Detect which cell encompasses the target text, then output its (X, Y) center coordinate. 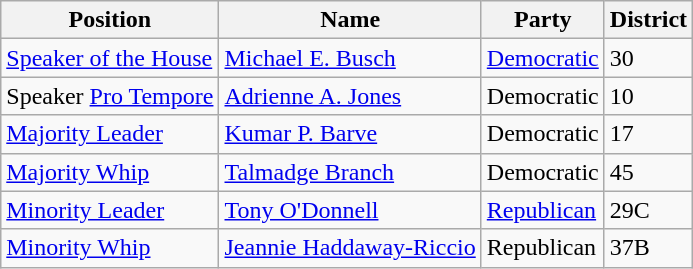
Majority Leader (110, 134)
Talmadge Branch (350, 172)
Speaker Pro Tempore (110, 96)
37B (648, 248)
10 (648, 96)
45 (648, 172)
District (648, 20)
Party (542, 20)
30 (648, 58)
Minority Leader (110, 210)
29C (648, 210)
Jeannie Haddaway-Riccio (350, 248)
Adrienne A. Jones (350, 96)
Majority Whip (110, 172)
Minority Whip (110, 248)
Kumar P. Barve (350, 134)
Position (110, 20)
Name (350, 20)
17 (648, 134)
Speaker of the House (110, 58)
Tony O'Donnell (350, 210)
Michael E. Busch (350, 58)
